Output the [X, Y] coordinate of the center of the cell containing the given text.  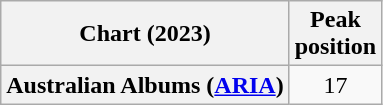
Chart (2023) [145, 34]
17 [335, 85]
Peakposition [335, 34]
Australian Albums (ARIA) [145, 85]
